Scan for the cell matching the given text and deliver its [X, Y] coordinate at center. 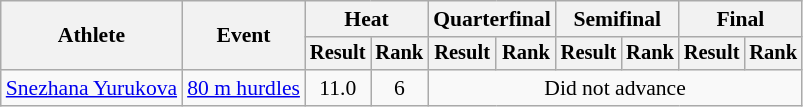
80 m hurdles [244, 88]
Heat [366, 19]
Athlete [92, 36]
Event [244, 36]
6 [399, 88]
Did not advance [615, 88]
Quarterfinal [492, 19]
Semifinal [618, 19]
Final [740, 19]
Snezhana Yurukova [92, 88]
11.0 [338, 88]
